From the cell containing the given text, extract its center point as (X, Y) coordinate. 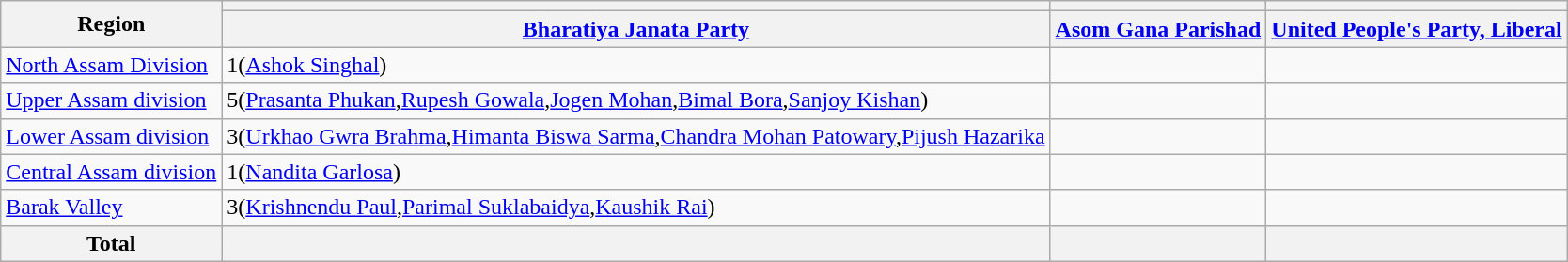
Lower Assam division (111, 136)
1(Ashok Singhal) (635, 65)
Asom Gana Parishad (1158, 29)
Region (111, 24)
Barak Valley (111, 208)
North Assam Division (111, 65)
Bharatiya Janata Party (635, 29)
Central Assam division (111, 172)
United People's Party, Liberal (1417, 29)
3(Urkhao Gwra Brahma,Himanta Biswa Sarma,Chandra Mohan Patowary,Pijush Hazarika (635, 136)
Total (111, 243)
5(Prasanta Phukan,Rupesh Gowala,Jogen Mohan,Bimal Bora,Sanjoy Kishan) (635, 100)
Upper Assam division (111, 100)
3(Krishnendu Paul,Parimal Suklabaidya,Kaushik Rai) (635, 208)
1(Nandita Garlosa) (635, 172)
